From the cell containing the given text, extract its center point as [X, Y] coordinate. 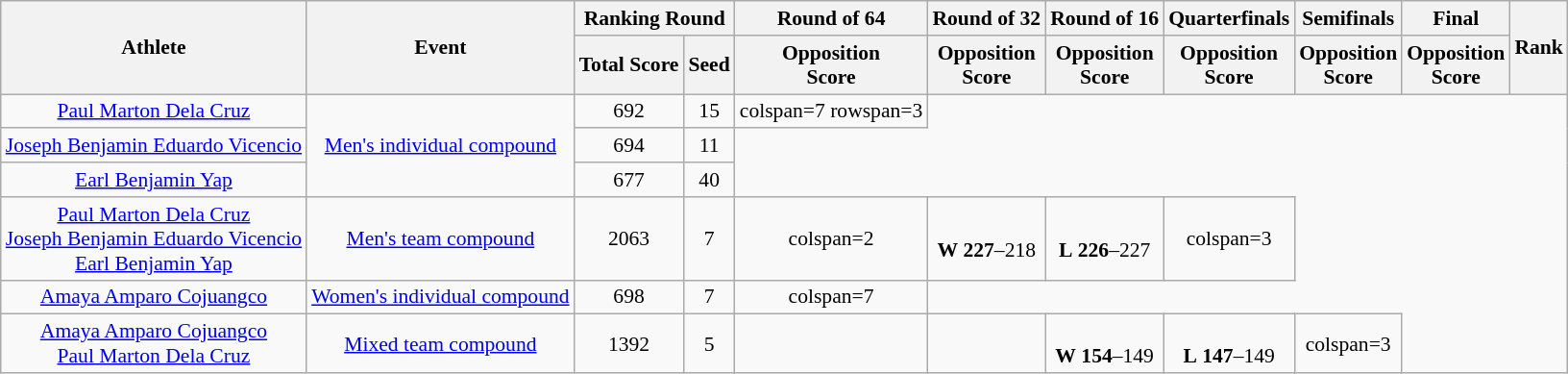
692 [629, 112]
5 [709, 344]
colspan=7 [832, 297]
Joseph Benjamin Eduardo Vicencio [154, 146]
2063 [629, 238]
Ranking Round [655, 18]
40 [709, 180]
677 [629, 180]
Amaya Amparo CojuangcoPaul Marton Dela Cruz [154, 344]
15 [709, 112]
Men's team compound [440, 238]
Men's individual compound [440, 146]
L 147–149 [1229, 344]
Women's individual compound [440, 297]
W 227–218 [986, 238]
Earl Benjamin Yap [154, 180]
Paul Marton Dela CruzJoseph Benjamin Eduardo VicencioEarl Benjamin Yap [154, 238]
colspan=7 rowspan=3 [832, 112]
Paul Marton Dela Cruz [154, 112]
colspan=2 [832, 238]
W 154–149 [1105, 344]
Amaya Amparo Cojuangco [154, 297]
11 [709, 146]
Round of 32 [986, 18]
Event [440, 48]
Round of 64 [832, 18]
Semifinals [1348, 18]
Seed [709, 65]
Total Score [629, 65]
694 [629, 146]
Quarterfinals [1229, 18]
Final [1456, 18]
Athlete [154, 48]
Round of 16 [1105, 18]
698 [629, 297]
1392 [629, 344]
Mixed team compound [440, 344]
Rank [1539, 48]
L 226–227 [1105, 238]
